Pinpoint the cell where the given text exists, returning its (X, Y) midpoint coordinate. 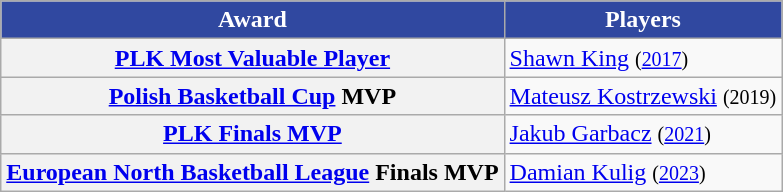
Players (643, 20)
Jakub Garbacz (2021) (643, 134)
PLK Most Valuable Player (252, 58)
PLK Finals MVP (252, 134)
Shawn King (2017) (643, 58)
Polish Basketball Cup MVP (252, 96)
Damian Kulig (2023) (643, 172)
European North Basketball League Finals MVP (252, 172)
Award (252, 20)
Mateusz Kostrzewski (2019) (643, 96)
